From the cell containing the given text, extract its center point as (x, y) coordinate. 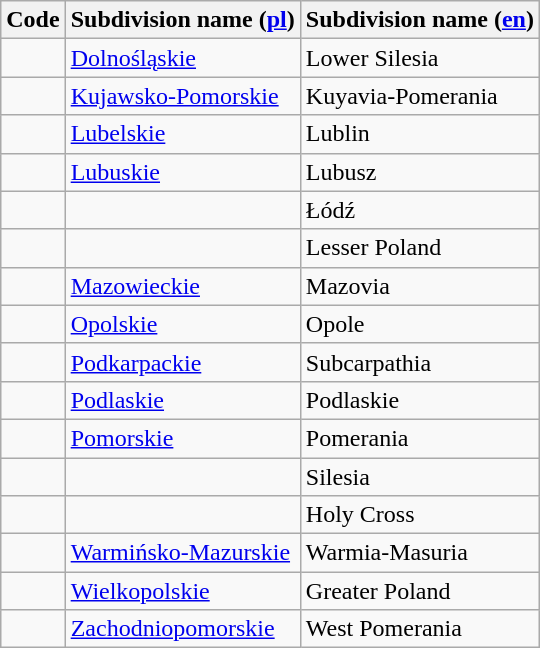
Lublin (420, 134)
Mazowieckie (182, 286)
Pomorskie (182, 438)
West Pomerania (420, 629)
Silesia (420, 477)
Wielkopolskie (182, 591)
Zachodniopomorskie (182, 629)
Lower Silesia (420, 58)
Warmińsko-Mazurskie (182, 553)
Łódź (420, 210)
Opolskie (182, 324)
Lesser Poland (420, 248)
Subcarpathia (420, 362)
Subdivision name (en) (420, 20)
Dolnośląskie (182, 58)
Warmia-Masuria (420, 553)
Greater Poland (420, 591)
Pomerania (420, 438)
Code (33, 20)
Subdivision name (pl) (182, 20)
Mazovia (420, 286)
Kuyavia-Pomerania (420, 96)
Opole (420, 324)
Lubusz (420, 172)
Lubelskie (182, 134)
Holy Cross (420, 515)
Kujawsko-Pomorskie (182, 96)
Podkarpackie (182, 362)
Lubuskie (182, 172)
